Identify which cell holds the provided text, then report its (X, Y) central coordinate. 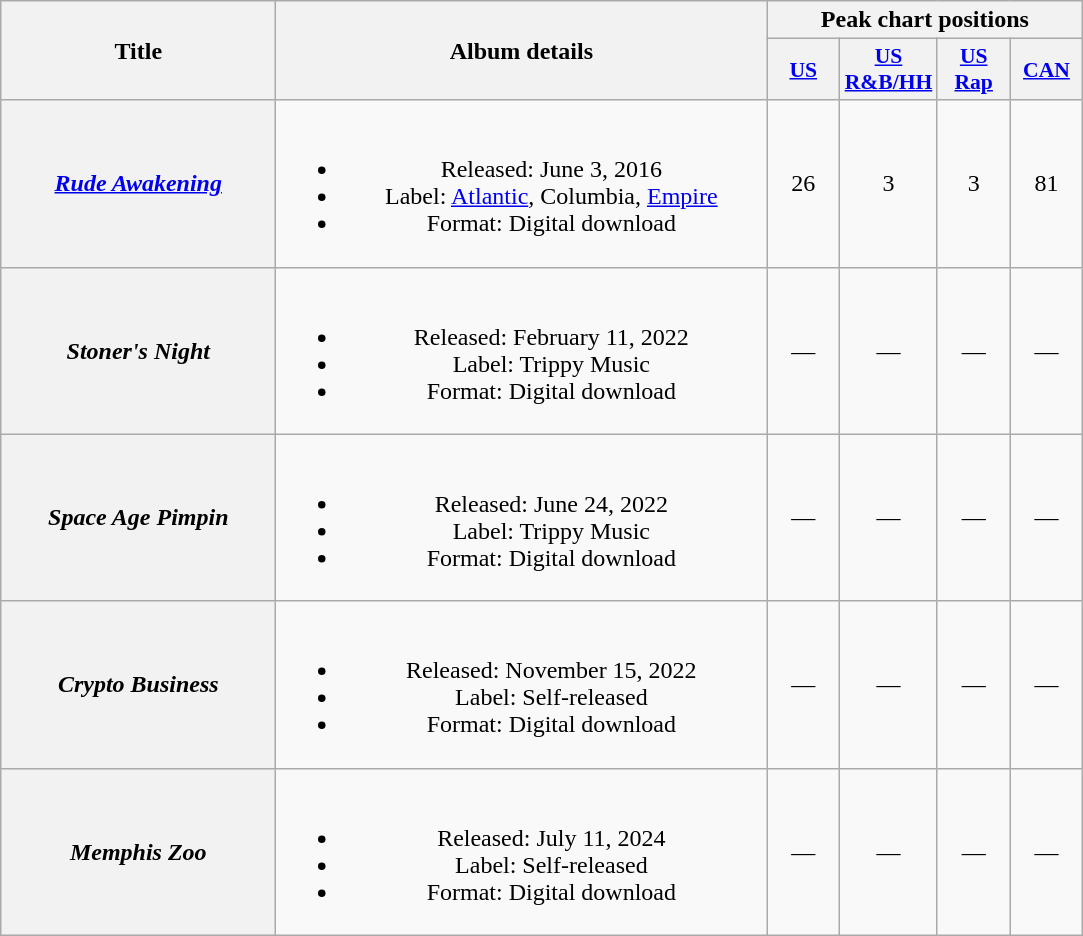
Released: June 3, 2016Label: Atlantic, Columbia, EmpireFormat: Digital download (522, 184)
Rude Awakening (138, 184)
Released: June 24, 2022Label: Trippy MusicFormat: Digital download (522, 518)
USR&B/HH (889, 70)
Peak chart positions (925, 20)
81 (1046, 184)
Space Age Pimpin (138, 518)
Released: February 11, 2022Label: Trippy MusicFormat: Digital download (522, 350)
Title (138, 50)
Memphis Zoo (138, 852)
US (804, 70)
Stoner's Night (138, 350)
CAN (1046, 70)
Album details (522, 50)
26 (804, 184)
Released: July 11, 2024Label: Self-releasedFormat: Digital download (522, 852)
USRap (974, 70)
Crypto Business (138, 684)
Released: November 15, 2022Label: Self-releasedFormat: Digital download (522, 684)
